Extract the (X, Y) coordinate from the center of the cell holding the provided text.  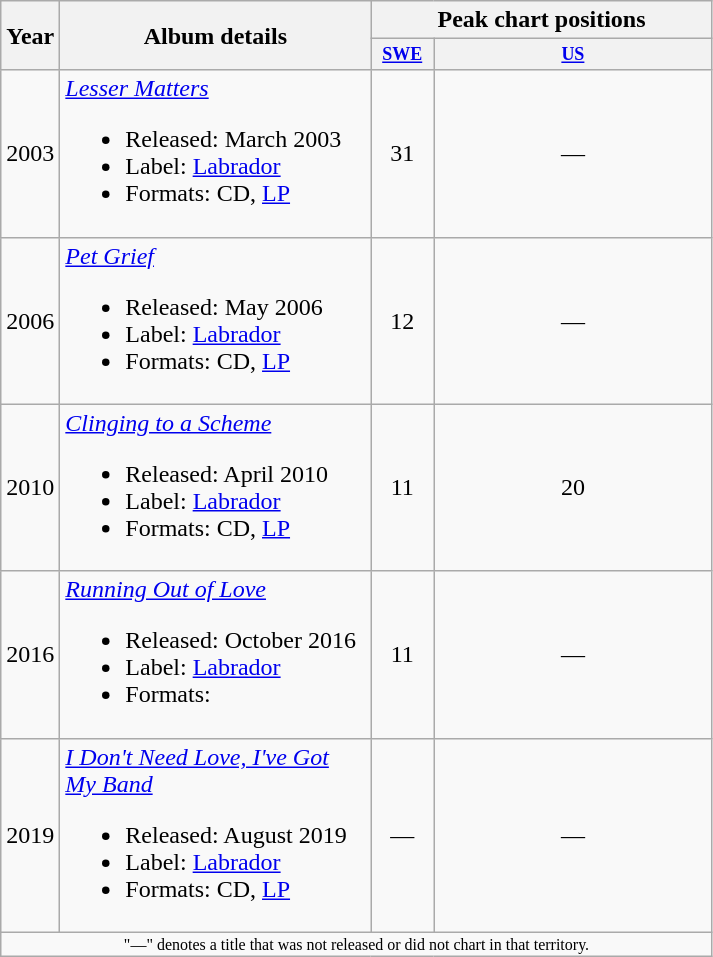
Peak chart positions (542, 20)
Album details (216, 36)
2010 (30, 488)
2016 (30, 654)
Clinging to a SchemeReleased: April 2010Label: LabradorFormats: CD, LP (216, 488)
Lesser MattersReleased: March 2003Label: LabradorFormats: CD, LP (216, 154)
"—" denotes a title that was not released or did not chart in that territory. (356, 944)
2019 (30, 835)
US (574, 54)
31 (402, 154)
2003 (30, 154)
SWE (402, 54)
Running Out of LoveReleased: October 2016Label: LabradorFormats: (216, 654)
20 (574, 488)
2006 (30, 320)
I Don't Need Love, I've Got My BandReleased: August 2019Label: LabradorFormats: CD, LP (216, 835)
Pet GriefReleased: May 2006Label: LabradorFormats: CD, LP (216, 320)
12 (402, 320)
Year (30, 36)
